Scan for the cell matching the given text and deliver its [X, Y] coordinate at center. 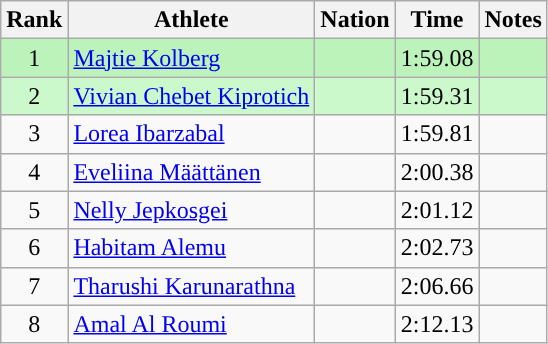
Habitam Alemu [192, 248]
4 [34, 172]
8 [34, 324]
Majtie Kolberg [192, 58]
1:59.08 [437, 58]
Eveliina Määttänen [192, 172]
2:06.66 [437, 286]
1:59.81 [437, 134]
Tharushi Karunarathna [192, 286]
2:02.73 [437, 248]
Nation [355, 20]
2:01.12 [437, 210]
2:12.13 [437, 324]
7 [34, 286]
Vivian Chebet Kiprotich [192, 96]
Notes [513, 20]
Amal Al Roumi [192, 324]
Nelly Jepkosgei [192, 210]
1:59.31 [437, 96]
Athlete [192, 20]
Time [437, 20]
6 [34, 248]
3 [34, 134]
2:00.38 [437, 172]
Rank [34, 20]
Lorea Ibarzabal [192, 134]
5 [34, 210]
2 [34, 96]
1 [34, 58]
